Identify which cell holds the provided text, then report its [x, y] central coordinate. 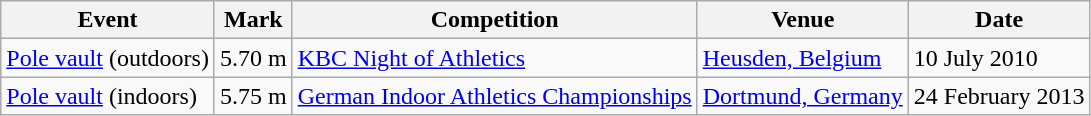
5.75 m [253, 96]
Heusden, Belgium [802, 58]
Dortmund, Germany [802, 96]
Pole vault (indoors) [108, 96]
Date [999, 20]
Mark [253, 20]
5.70 m [253, 58]
24 February 2013 [999, 96]
KBC Night of Athletics [494, 58]
Pole vault (outdoors) [108, 58]
German Indoor Athletics Championships [494, 96]
Competition [494, 20]
Event [108, 20]
10 July 2010 [999, 58]
Venue [802, 20]
